Return [x, y] of the center of cell containing provided text 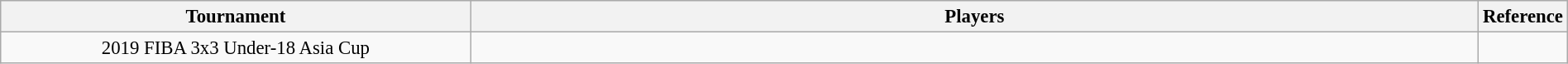
Tournament [236, 17]
Reference [1523, 17]
2019 FIBA 3x3 Under-18 Asia Cup [236, 48]
Players [974, 17]
